Provide the (x, y) coordinate of the cell's center where the given text is located.  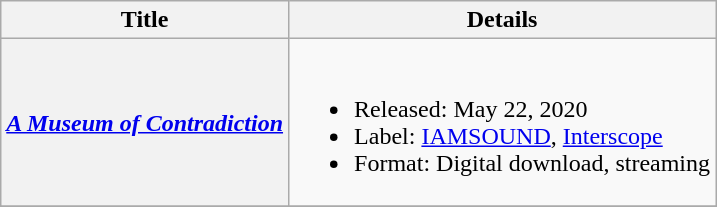
Released: May 22, 2020Label: IAMSOUND, InterscopeFormat: Digital download, streaming (502, 122)
A Museum of Contradiction (145, 122)
Title (145, 20)
Details (502, 20)
